Return the (x, y) coordinate for the center point of the cell that contains the specified text.  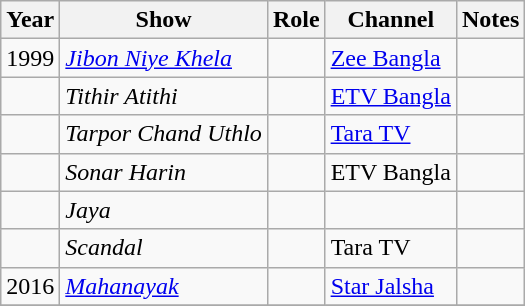
Channel (390, 20)
Mahanayak (164, 286)
Jaya (164, 210)
Zee Bangla (390, 58)
Jibon Niye Khela (164, 58)
2016 (30, 286)
1999 (30, 58)
Role (296, 20)
Notes (490, 20)
Year (30, 20)
Scandal (164, 248)
Show (164, 20)
Star Jalsha (390, 286)
Sonar Harin (164, 172)
Tarpor Chand Uthlo (164, 134)
Tithir Atithi (164, 96)
